Locate the cell with the specified text and output its [x, y] center coordinate. 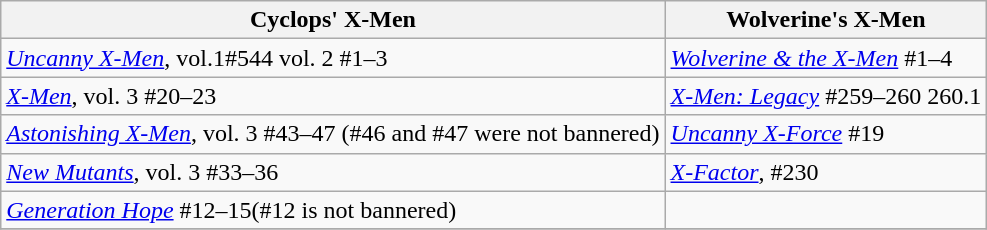
Wolverine & the X-Men #1–4 [826, 58]
X-Men, vol. 3 #20–23 [333, 96]
Cyclops' X-Men [333, 20]
X-Men: Legacy #259–260 260.1 [826, 96]
Uncanny X-Men, vol.1#544 vol. 2 #1–3 [333, 58]
New Mutants, vol. 3 #33–36 [333, 172]
Wolverine's X-Men [826, 20]
X-Factor, #230 [826, 172]
Uncanny X-Force #19 [826, 134]
Generation Hope #12–15(#12 is not bannered) [333, 210]
Astonishing X-Men, vol. 3 #43–47 (#46 and #47 were not bannered) [333, 134]
